Output the (X, Y) coordinate of the center of the cell containing the given text.  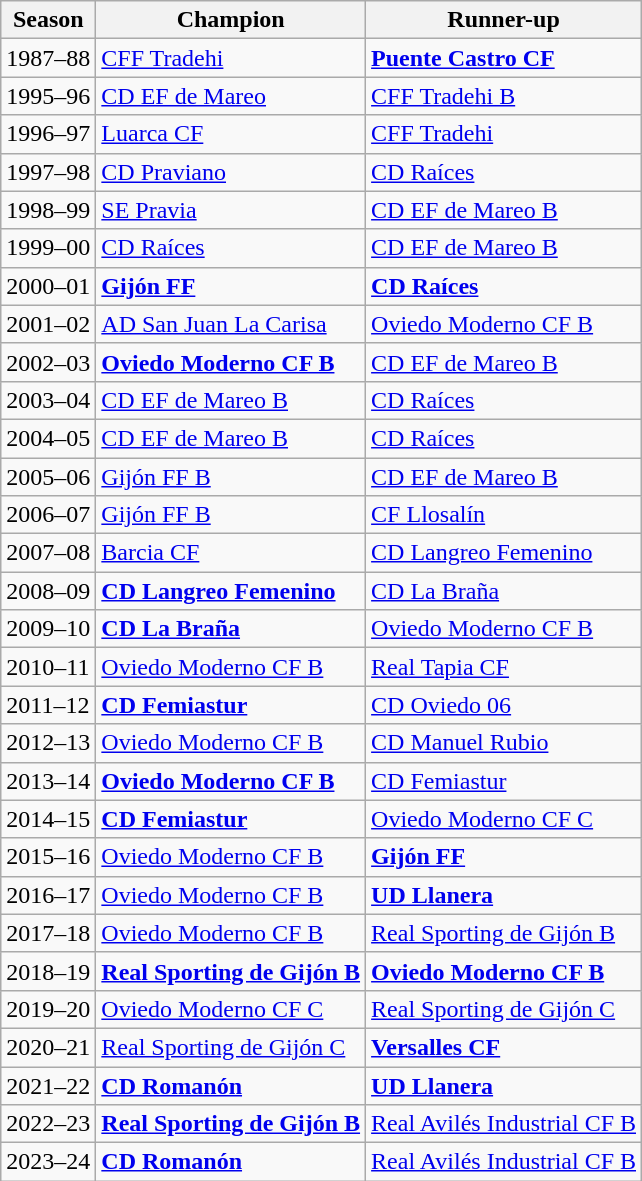
1998–99 (48, 210)
2020–21 (48, 1047)
Barcia CF (231, 553)
Puente Castro CF (504, 58)
2021–22 (48, 1085)
AD San Juan La Carisa (231, 324)
CFF Tradehi B (504, 96)
2019–20 (48, 1009)
2005–06 (48, 477)
2013–14 (48, 781)
SE Pravia (231, 210)
CD Manuel Rubio (504, 743)
2002–03 (48, 362)
Luarca CF (231, 134)
2006–07 (48, 515)
1999–00 (48, 248)
2011–12 (48, 705)
2023–24 (48, 1162)
2014–15 (48, 819)
Real Tapia CF (504, 667)
Season (48, 20)
CD Oviedo 06 (504, 705)
CF Llosalín (504, 515)
2009–10 (48, 629)
2022–23 (48, 1124)
Runner-up (504, 20)
1996–97 (48, 134)
2004–05 (48, 438)
2015–16 (48, 857)
2008–09 (48, 591)
Versalles CF (504, 1047)
2017–18 (48, 933)
2010–11 (48, 667)
CD EF de Mareo (231, 96)
2016–17 (48, 895)
2007–08 (48, 553)
1987–88 (48, 58)
1997–98 (48, 172)
2018–19 (48, 971)
2003–04 (48, 400)
2012–13 (48, 743)
2001–02 (48, 324)
Champion (231, 20)
CD Praviano (231, 172)
2000–01 (48, 286)
1995–96 (48, 96)
